Return the (X, Y) coordinate for the center point of the cell that contains the specified text.  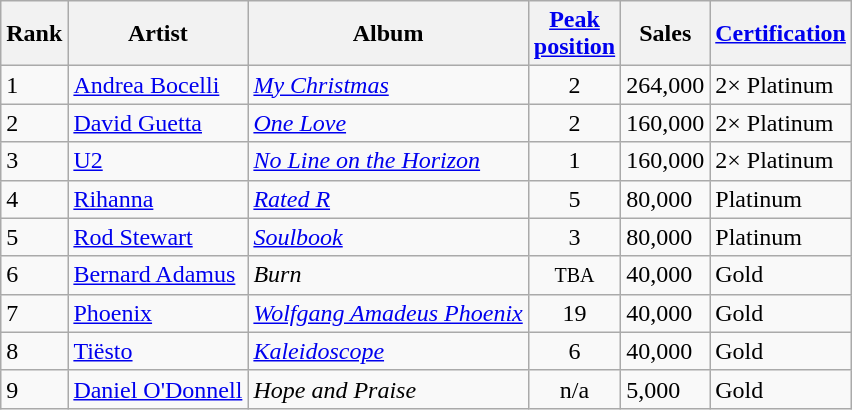
4 (34, 199)
Rihanna (158, 199)
Hope and Praise (388, 389)
Sales (666, 34)
Certification (781, 34)
Peakposition (574, 34)
264,000 (666, 85)
Soulbook (388, 237)
7 (34, 313)
One Love (388, 123)
n/a (574, 389)
David Guetta (158, 123)
Album (388, 34)
Rated R (388, 199)
No Line on the Horizon (388, 161)
Rod Stewart (158, 237)
8 (34, 351)
Tiësto (158, 351)
Rank (34, 34)
Artist (158, 34)
Kaleidoscope (388, 351)
TBA (574, 275)
19 (574, 313)
Bernard Adamus (158, 275)
Wolfgang Amadeus Phoenix (388, 313)
Daniel O'Donnell (158, 389)
U2 (158, 161)
Burn (388, 275)
5,000 (666, 389)
Andrea Bocelli (158, 85)
9 (34, 389)
My Christmas (388, 85)
Phoenix (158, 313)
